Output the (X, Y) coordinate of the center of the cell containing the given text.  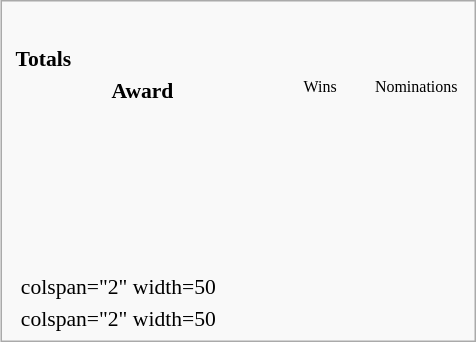
Nominations (416, 90)
Award (142, 90)
Totals Award Wins Nominations (239, 142)
Totals (238, 59)
Wins (320, 90)
